Return the (X, Y) coordinate for the center point of the cell that contains the specified text.  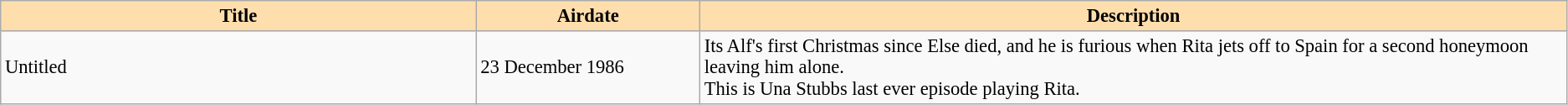
Airdate (587, 16)
Description (1133, 16)
Untitled (238, 67)
Title (238, 16)
23 December 1986 (587, 67)
